Identify which cell holds the provided text, then report its (x, y) central coordinate. 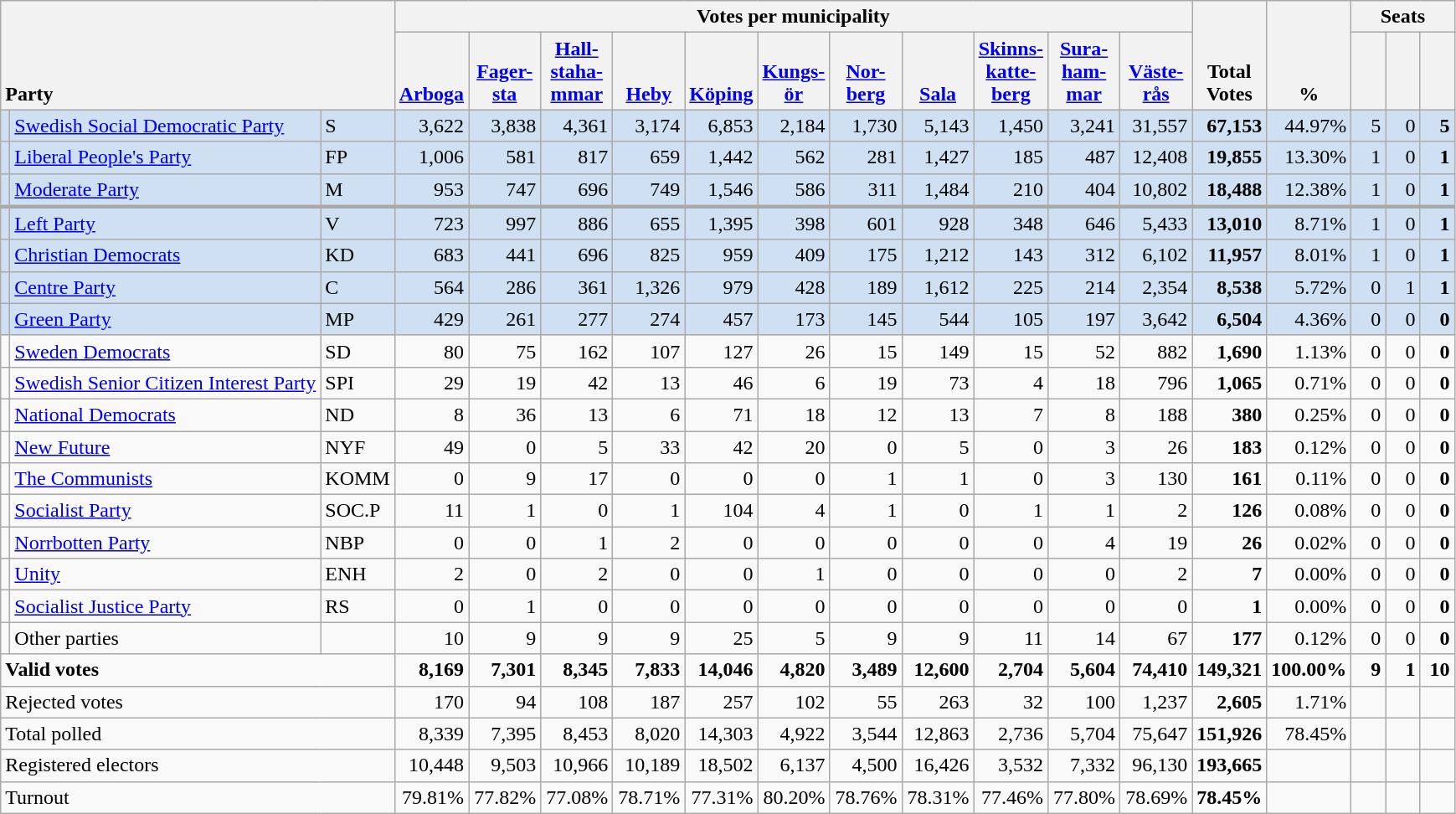
14,046 (722, 670)
441 (505, 255)
281 (866, 157)
185 (1011, 157)
Liberal People's Party (166, 157)
1,006 (431, 157)
1,442 (722, 157)
S (358, 126)
12,600 (938, 670)
75 (505, 351)
2,184 (794, 126)
FP (358, 157)
52 (1084, 351)
12.38% (1309, 190)
1,450 (1011, 126)
428 (794, 287)
4,820 (794, 670)
380 (1229, 415)
409 (794, 255)
SPI (358, 383)
Socialist Justice Party (166, 606)
127 (722, 351)
Unity (166, 574)
Centre Party (166, 287)
8,169 (431, 670)
MP (358, 319)
817 (577, 157)
149,321 (1229, 670)
8,020 (649, 734)
312 (1084, 255)
4.36% (1309, 319)
979 (722, 287)
ENH (358, 574)
3,241 (1084, 126)
NYF (358, 446)
5,704 (1084, 734)
959 (722, 255)
646 (1084, 224)
46 (722, 383)
4,361 (577, 126)
6,137 (794, 765)
80.20% (794, 797)
1,395 (722, 224)
78.31% (938, 797)
Total Votes (1229, 55)
1,612 (938, 287)
3,532 (1011, 765)
5,604 (1084, 670)
1,065 (1229, 383)
162 (577, 351)
Rejected votes (198, 702)
2,605 (1229, 702)
487 (1084, 157)
3,642 (1156, 319)
175 (866, 255)
348 (1011, 224)
214 (1084, 287)
12 (866, 415)
586 (794, 190)
1,212 (938, 255)
210 (1011, 190)
2,354 (1156, 287)
2,736 (1011, 734)
SD (358, 351)
33 (649, 446)
Köping (722, 71)
5,433 (1156, 224)
151,926 (1229, 734)
997 (505, 224)
32 (1011, 702)
286 (505, 287)
18,502 (722, 765)
Moderate Party (166, 190)
11,957 (1229, 255)
197 (1084, 319)
KD (358, 255)
Sweden Democrats (166, 351)
953 (431, 190)
108 (577, 702)
104 (722, 511)
749 (649, 190)
Sura- ham- mar (1084, 71)
177 (1229, 638)
79.81% (431, 797)
Swedish Social Democratic Party (166, 126)
3,838 (505, 126)
Swedish Senior Citizen Interest Party (166, 383)
96,130 (1156, 765)
78.71% (649, 797)
8,453 (577, 734)
19,855 (1229, 157)
25 (722, 638)
67 (1156, 638)
77.08% (577, 797)
Fager- sta (505, 71)
Total polled (198, 734)
Green Party (166, 319)
5,143 (938, 126)
1.71% (1309, 702)
77.82% (505, 797)
67,153 (1229, 126)
10,189 (649, 765)
9,503 (505, 765)
188 (1156, 415)
29 (431, 383)
16,426 (938, 765)
8.01% (1309, 255)
8,339 (431, 734)
13.30% (1309, 157)
6,853 (722, 126)
77.80% (1084, 797)
683 (431, 255)
49 (431, 446)
601 (866, 224)
723 (431, 224)
1.13% (1309, 351)
7,332 (1084, 765)
Registered electors (198, 765)
Christian Democrats (166, 255)
10,448 (431, 765)
31,557 (1156, 126)
Kungs- ör (794, 71)
187 (649, 702)
100.00% (1309, 670)
80 (431, 351)
1,730 (866, 126)
3,489 (866, 670)
1,690 (1229, 351)
225 (1011, 287)
Skinns- katte- berg (1011, 71)
V (358, 224)
94 (505, 702)
73 (938, 383)
RS (358, 606)
7,833 (649, 670)
404 (1084, 190)
14,303 (722, 734)
562 (794, 157)
78.76% (866, 797)
1,484 (938, 190)
143 (1011, 255)
% (1309, 55)
311 (866, 190)
145 (866, 319)
0.11% (1309, 479)
12,863 (938, 734)
0.71% (1309, 383)
0.02% (1309, 543)
National Democrats (166, 415)
10,802 (1156, 190)
77.31% (722, 797)
Other parties (166, 638)
44.97% (1309, 126)
193,665 (1229, 765)
6,504 (1229, 319)
564 (431, 287)
C (358, 287)
105 (1011, 319)
New Future (166, 446)
Party (198, 55)
263 (938, 702)
544 (938, 319)
13,010 (1229, 224)
398 (794, 224)
5.72% (1309, 287)
Left Party (166, 224)
SOC.P (358, 511)
Socialist Party (166, 511)
NBP (358, 543)
The Communists (166, 479)
14 (1084, 638)
ND (358, 415)
Seats (1403, 17)
Nor- berg (866, 71)
4,922 (794, 734)
261 (505, 319)
0.08% (1309, 511)
1,427 (938, 157)
12,408 (1156, 157)
KOMM (358, 479)
8.71% (1309, 224)
74,410 (1156, 670)
257 (722, 702)
126 (1229, 511)
75,647 (1156, 734)
Arboga (431, 71)
170 (431, 702)
4,500 (866, 765)
36 (505, 415)
6,102 (1156, 255)
183 (1229, 446)
55 (866, 702)
Norrbotten Party (166, 543)
747 (505, 190)
659 (649, 157)
Hall- staha- mmar (577, 71)
10,966 (577, 765)
M (358, 190)
8,538 (1229, 287)
7,395 (505, 734)
1,546 (722, 190)
100 (1084, 702)
161 (1229, 479)
173 (794, 319)
77.46% (1011, 797)
361 (577, 287)
Votes per municipality (793, 17)
8,345 (577, 670)
3,174 (649, 126)
20 (794, 446)
0.25% (1309, 415)
17 (577, 479)
78.69% (1156, 797)
Turnout (198, 797)
825 (649, 255)
102 (794, 702)
882 (1156, 351)
928 (938, 224)
277 (577, 319)
274 (649, 319)
130 (1156, 479)
886 (577, 224)
3,622 (431, 126)
3,544 (866, 734)
18,488 (1229, 190)
429 (431, 319)
457 (722, 319)
1,326 (649, 287)
71 (722, 415)
7,301 (505, 670)
107 (649, 351)
796 (1156, 383)
581 (505, 157)
149 (938, 351)
189 (866, 287)
Heby (649, 71)
Valid votes (198, 670)
Sala (938, 71)
1,237 (1156, 702)
2,704 (1011, 670)
Väste- rås (1156, 71)
655 (649, 224)
